Capture the cell that displays the provided text and extract its [X, Y] central coordinate. 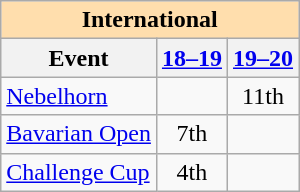
11th [262, 96]
Event [79, 58]
International [150, 20]
18–19 [192, 58]
Challenge Cup [79, 172]
7th [192, 134]
Bavarian Open [79, 134]
Nebelhorn [79, 96]
4th [192, 172]
19–20 [262, 58]
